For the text-containing cell, return its midpoint in [X, Y] coordinate format. 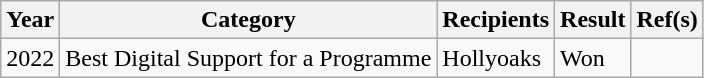
Best Digital Support for a Programme [248, 58]
Result [593, 20]
Hollyoaks [496, 58]
Category [248, 20]
Ref(s) [667, 20]
Year [30, 20]
Won [593, 58]
Recipients [496, 20]
2022 [30, 58]
